Return the [x, y] coordinate for the center point of the cell that contains the specified text.  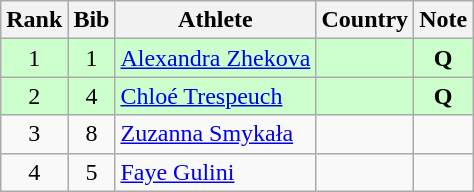
5 [92, 172]
Country [365, 20]
Athlete [216, 20]
8 [92, 134]
2 [34, 96]
Bib [92, 20]
Alexandra Zhekova [216, 58]
3 [34, 134]
Rank [34, 20]
Chloé Trespeuch [216, 96]
Note [444, 20]
Zuzanna Smykała [216, 134]
Faye Gulini [216, 172]
